Output the (x, y) coordinate of the center of the cell containing the given text.  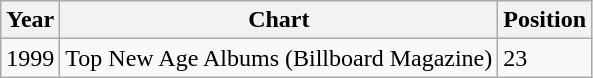
23 (545, 58)
Position (545, 20)
Chart (279, 20)
1999 (30, 58)
Top New Age Albums (Billboard Magazine) (279, 58)
Year (30, 20)
